Scan for the cell matching the given text and deliver its (x, y) coordinate at center. 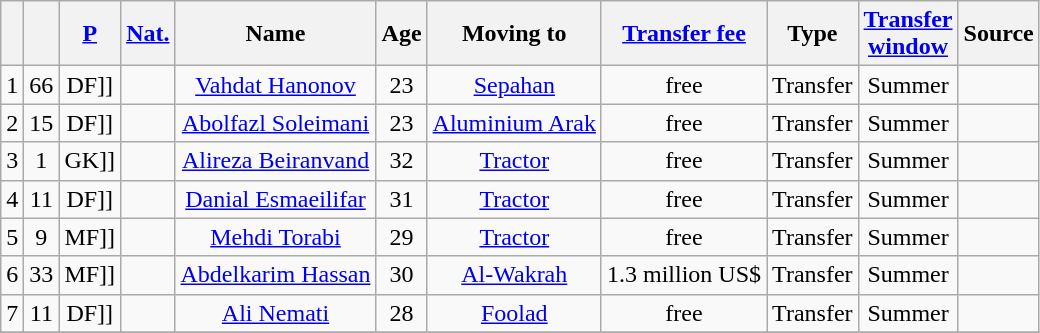
33 (42, 275)
Moving to (514, 34)
Transferwindow (908, 34)
5 (12, 237)
Al-Wakrah (514, 275)
Danial Esmaeilifar (276, 199)
Sepahan (514, 85)
Type (813, 34)
Abolfazl Soleimani (276, 123)
Nat. (148, 34)
29 (402, 237)
2 (12, 123)
Abdelkarim Hassan (276, 275)
P (90, 34)
Alireza Beiranvand (276, 161)
4 (12, 199)
Vahdat Hanonov (276, 85)
GK]] (90, 161)
32 (402, 161)
Ali Nemati (276, 313)
Mehdi Torabi (276, 237)
15 (42, 123)
Name (276, 34)
1.3 million US$ (684, 275)
6 (12, 275)
9 (42, 237)
28 (402, 313)
Aluminium Arak (514, 123)
7 (12, 313)
Source (998, 34)
30 (402, 275)
Transfer fee (684, 34)
31 (402, 199)
Foolad (514, 313)
3 (12, 161)
66 (42, 85)
Age (402, 34)
